Determine the [x, y] coordinate at the center of the cell enclosing the given text.  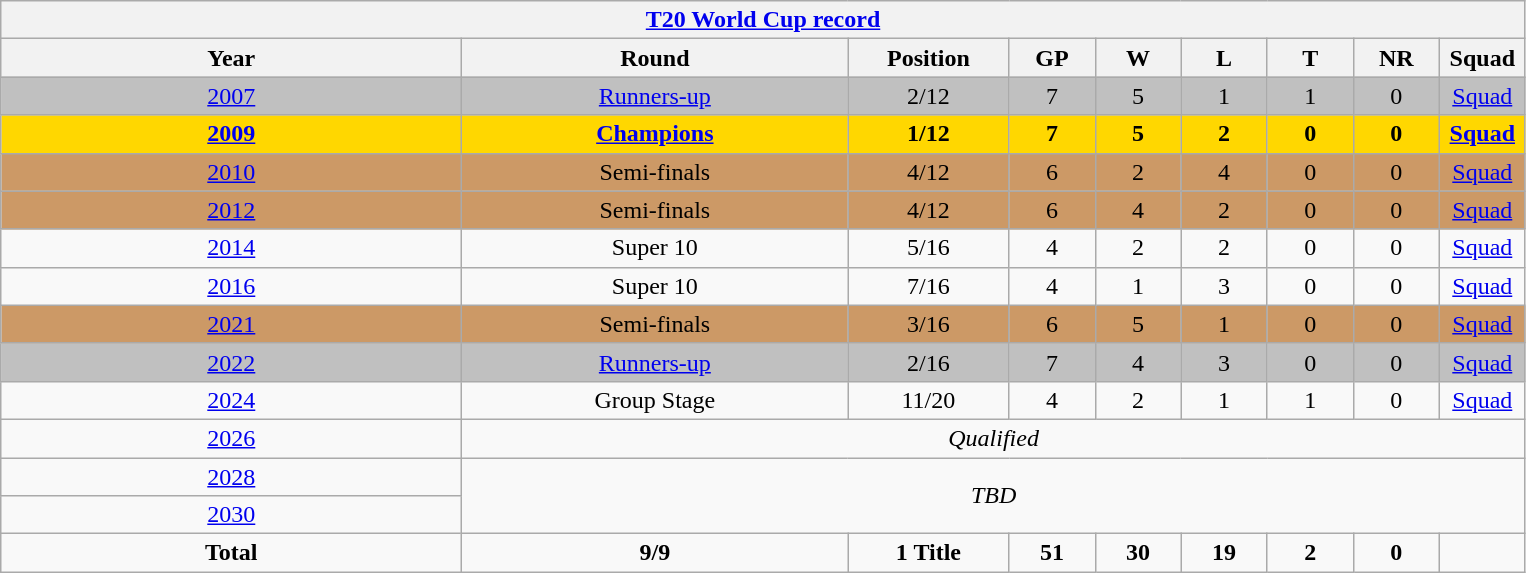
5/16 [928, 248]
2021 [232, 324]
W [1138, 58]
Qualified [994, 438]
Group Stage [655, 400]
1/12 [928, 134]
2014 [232, 248]
2026 [232, 438]
51 [1052, 553]
11/20 [928, 400]
2009 [232, 134]
2007 [232, 96]
2028 [232, 477]
2/16 [928, 362]
GP [1052, 58]
9/9 [655, 553]
1 Title [928, 553]
7/16 [928, 286]
2016 [232, 286]
Total [232, 553]
19 [1224, 553]
30 [1138, 553]
2010 [232, 172]
2030 [232, 515]
T [1310, 58]
L [1224, 58]
2022 [232, 362]
3/16 [928, 324]
T20 World Cup record [764, 20]
Year [232, 58]
Champions [655, 134]
2024 [232, 400]
NR [1396, 58]
2012 [232, 210]
Round [655, 58]
Position [928, 58]
2/12 [928, 96]
TBD [994, 496]
